Extract the (X, Y) coordinate from the center of the cell holding the provided text.  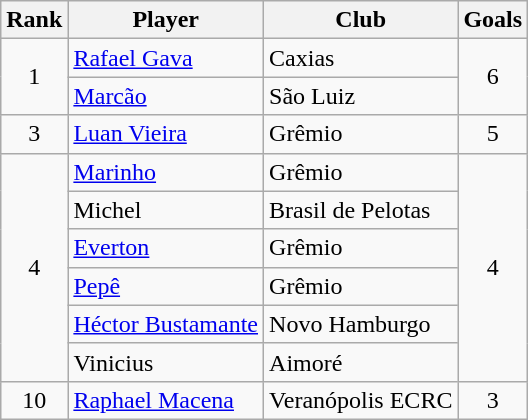
1 (34, 77)
Novo Hamburgo (361, 324)
Luan Vieira (166, 134)
Club (361, 20)
Marcão (166, 96)
Brasil de Pelotas (361, 210)
Pepê (166, 286)
Goals (493, 20)
Aimoré (361, 362)
6 (493, 77)
Caxias (361, 58)
São Luiz (361, 96)
5 (493, 134)
Player (166, 20)
Everton (166, 248)
Héctor Bustamante (166, 324)
Raphael Macena (166, 400)
Marinho (166, 172)
Veranópolis ECRC (361, 400)
Rank (34, 20)
Michel (166, 210)
Vinicius (166, 362)
10 (34, 400)
Rafael Gava (166, 58)
